Return (x, y) of the center of cell containing provided text 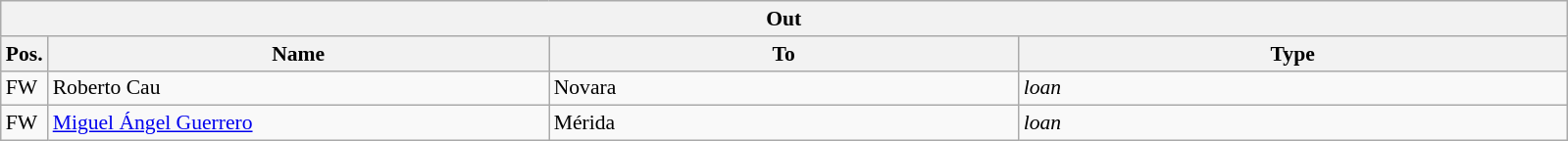
To (784, 54)
Name (298, 54)
Mérida (784, 123)
Miguel Ángel Guerrero (298, 123)
Type (1292, 54)
Out (784, 19)
Roberto Cau (298, 88)
Novara (784, 88)
Pos. (25, 54)
